Capture the cell that displays the provided text and extract its [X, Y] central coordinate. 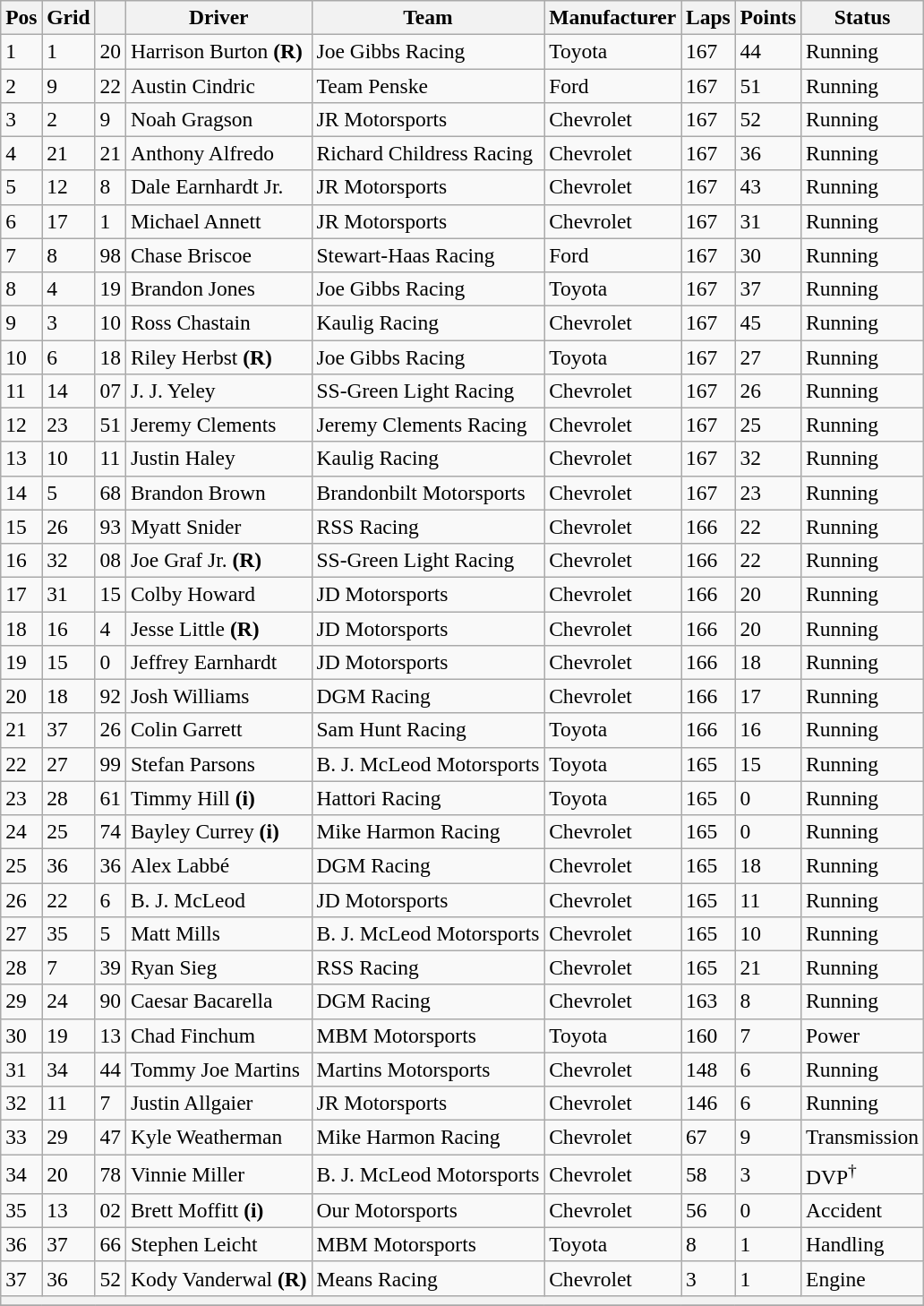
Brett Moffitt (i) [218, 1210]
92 [110, 696]
Means Racing [428, 1278]
Harrison Burton (R) [218, 51]
98 [110, 255]
Timmy Hill (i) [218, 798]
02 [110, 1210]
Austin Cindric [218, 85]
67 [709, 1137]
56 [709, 1210]
Hattori Racing [428, 798]
Brandonbilt Motorsports [428, 493]
Kyle Weatherman [218, 1137]
148 [709, 1070]
47 [110, 1137]
Handling [863, 1244]
163 [709, 1001]
Myatt Snider [218, 527]
Alex Labbé [218, 865]
Colby Howard [218, 594]
Status [863, 17]
Grid [68, 17]
74 [110, 831]
Matt Mills [218, 933]
Accident [863, 1210]
Chad Finchum [218, 1035]
45 [768, 322]
93 [110, 527]
99 [110, 764]
90 [110, 1001]
Kody Vanderwal (R) [218, 1278]
Stefan Parsons [218, 764]
Team Penske [428, 85]
Dale Earnhardt Jr. [218, 187]
Chase Briscoe [218, 255]
Jeffrey Earnhardt [218, 662]
Vinnie Miller [218, 1173]
Ryan Sieg [218, 967]
Ross Chastain [218, 322]
Laps [709, 17]
Sam Hunt Racing [428, 730]
DVP† [863, 1173]
Jesse Little (R) [218, 628]
Our Motorsports [428, 1210]
Driver [218, 17]
Engine [863, 1278]
Brandon Brown [218, 493]
Points [768, 17]
Bayley Currey (i) [218, 831]
Stephen Leicht [218, 1244]
Michael Annett [218, 221]
39 [110, 967]
Colin Garrett [218, 730]
Noah Gragson [218, 119]
Joe Graf Jr. (R) [218, 560]
146 [709, 1103]
160 [709, 1035]
Brandon Jones [218, 288]
43 [768, 187]
08 [110, 560]
Josh Williams [218, 696]
Team [428, 17]
Pos [21, 17]
Power [863, 1035]
Jeremy Clements Racing [428, 425]
58 [709, 1173]
Justin Haley [218, 459]
Richard Childress Racing [428, 153]
61 [110, 798]
Tommy Joe Martins [218, 1070]
33 [21, 1137]
Anthony Alfredo [218, 153]
Justin Allgaier [218, 1103]
Riley Herbst (R) [218, 357]
66 [110, 1244]
78 [110, 1173]
J. J. Yeley [218, 391]
Transmission [863, 1137]
Caesar Bacarella [218, 1001]
Martins Motorsports [428, 1070]
68 [110, 493]
Jeremy Clements [218, 425]
Stewart-Haas Racing [428, 255]
Manufacturer [612, 17]
07 [110, 391]
B. J. McLeod [218, 899]
